Return the [X, Y] coordinate for the center point of the cell that contains the specified text.  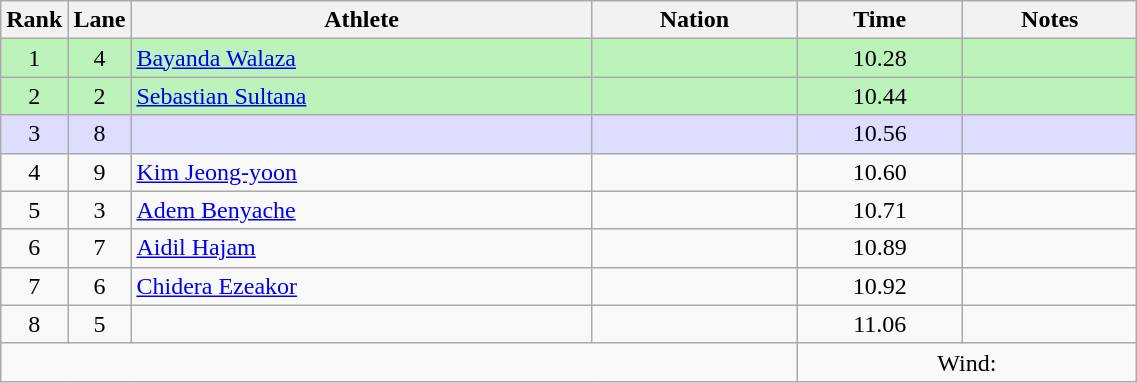
10.44 [880, 96]
Nation [694, 20]
Adem Benyache [362, 210]
Rank [34, 20]
10.89 [880, 248]
10.60 [880, 172]
Sebastian Sultana [362, 96]
Chidera Ezeakor [362, 286]
Kim Jeong-yoon [362, 172]
11.06 [880, 324]
10.92 [880, 286]
Aidil Hajam [362, 248]
1 [34, 58]
Bayanda Walaza [362, 58]
9 [100, 172]
Wind: [967, 362]
Athlete [362, 20]
10.56 [880, 134]
10.28 [880, 58]
10.71 [880, 210]
Time [880, 20]
Lane [100, 20]
Notes [1050, 20]
